Identify which cell holds the provided text, then report its (x, y) central coordinate. 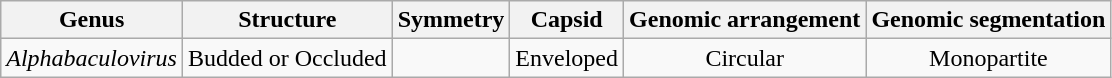
Genus (92, 20)
Budded or Occluded (287, 58)
Genomic arrangement (745, 20)
Circular (745, 58)
Genomic segmentation (988, 20)
Capsid (567, 20)
Alphabaculovirus (92, 58)
Symmetry (451, 20)
Enveloped (567, 58)
Structure (287, 20)
Monopartite (988, 58)
